Provide the (X, Y) coordinate of the cell's center where the given text is located.  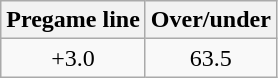
63.5 (210, 58)
Over/under (210, 20)
+3.0 (74, 58)
Pregame line (74, 20)
